Find where the given text appears and provide that cell's center as (X, Y) coordinate. 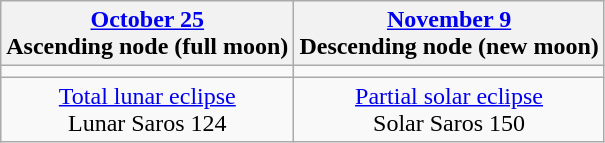
Total lunar eclipseLunar Saros 124 (148, 110)
Partial solar eclipseSolar Saros 150 (449, 110)
October 25Ascending node (full moon) (148, 34)
November 9Descending node (new moon) (449, 34)
